Determine the [x, y] coordinate at the center of the cell enclosing the given text.  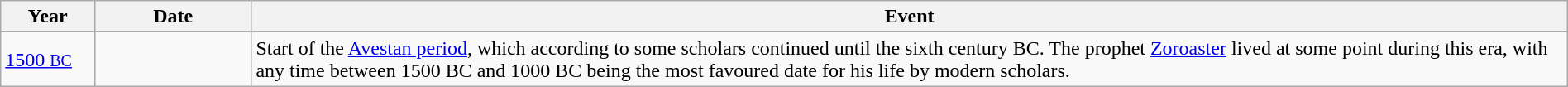
Year [48, 17]
1500 BC [48, 60]
Date [172, 17]
Event [910, 17]
